Extract the (x, y) coordinate from the center of the cell holding the provided text.  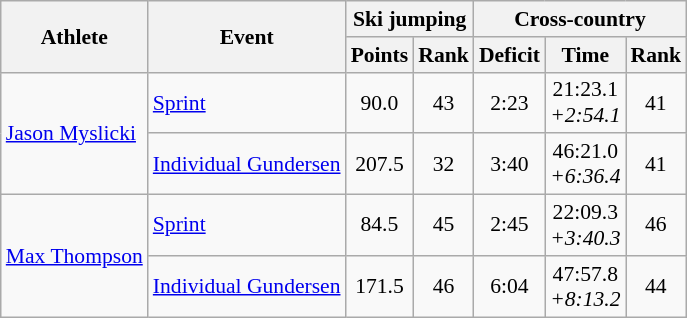
Deficit (510, 55)
22:09.3 +3:40.3 (585, 226)
44 (656, 286)
Jason Myslicki (74, 133)
Max Thompson (74, 256)
32 (444, 164)
6:04 (510, 286)
Cross-country (580, 19)
Ski jumping (410, 19)
Points (380, 55)
46:21.0 +6:36.4 (585, 164)
3:40 (510, 164)
Time (585, 55)
45 (444, 226)
2:45 (510, 226)
171.5 (380, 286)
2:23 (510, 102)
90.0 (380, 102)
43 (444, 102)
Event (247, 36)
207.5 (380, 164)
84.5 (380, 226)
Athlete (74, 36)
21:23.1 +2:54.1 (585, 102)
47:57.8 +8:13.2 (585, 286)
